Scan for the cell matching the given text and deliver its [X, Y] coordinate at center. 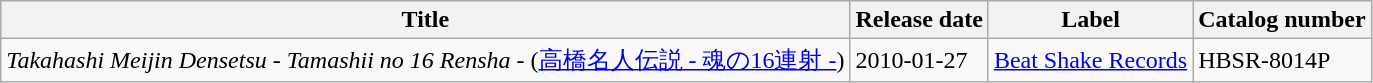
HBSR-8014P [1282, 60]
Catalog number [1282, 20]
Label [1090, 20]
Release date [919, 20]
Title [426, 20]
Beat Shake Records [1090, 60]
Takahashi Meijin Densetsu - Tamashii no 16 Rensha - (高橋名人伝説 - 魂の16連射 -) [426, 60]
2010-01-27 [919, 60]
